Find where the given text appears and provide that cell's center as [X, Y] coordinate. 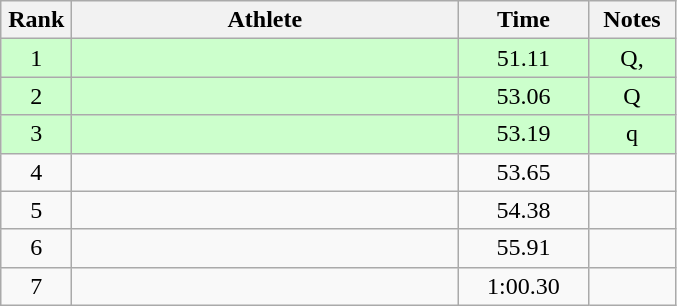
55.91 [524, 248]
Notes [632, 20]
2 [36, 96]
6 [36, 248]
4 [36, 172]
5 [36, 210]
1 [36, 58]
7 [36, 286]
Time [524, 20]
53.06 [524, 96]
3 [36, 134]
Rank [36, 20]
53.65 [524, 172]
q [632, 134]
51.11 [524, 58]
53.19 [524, 134]
1:00.30 [524, 286]
Athlete [265, 20]
54.38 [524, 210]
Q [632, 96]
Q, [632, 58]
